Pinpoint the cell where the given text exists, returning its [x, y] midpoint coordinate. 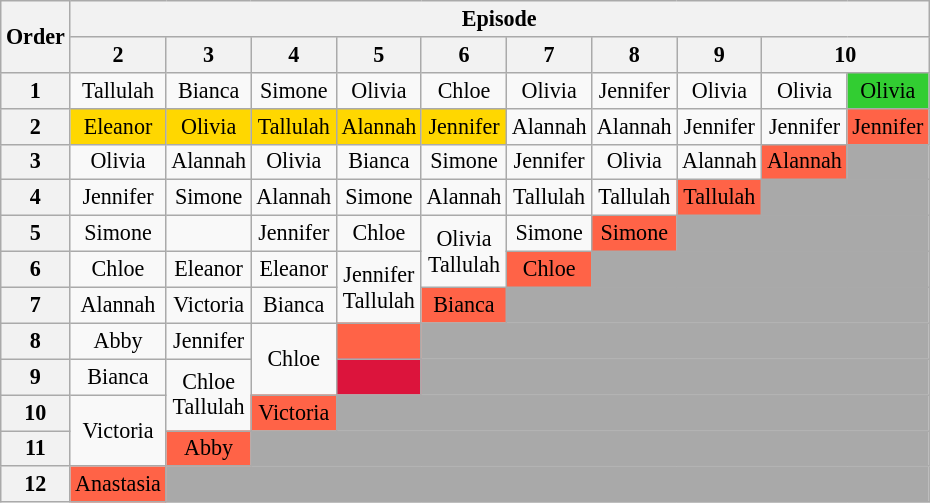
ChloeTallulah [208, 395]
1 [36, 90]
Anastasia [118, 484]
12 [36, 484]
OliviaTallulah [464, 251]
JenniferTallulah [378, 287]
Episode [500, 18]
11 [36, 448]
Order [36, 36]
